Scan for the cell matching the given text and deliver its (x, y) coordinate at center. 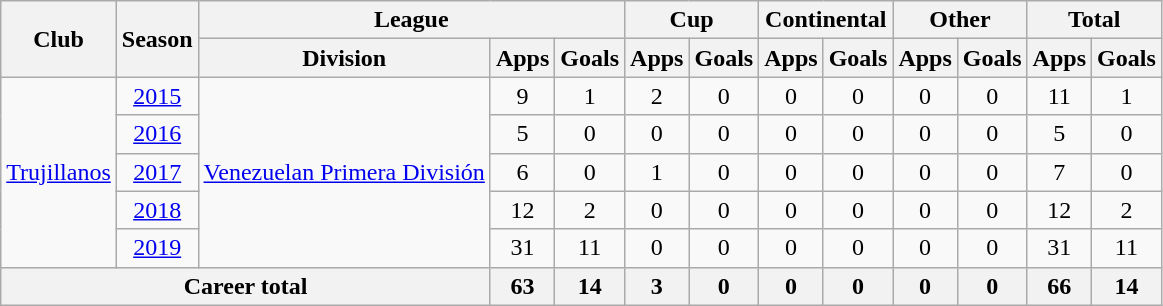
9 (522, 96)
2019 (157, 248)
2018 (157, 210)
League (411, 20)
3 (657, 286)
Total (1094, 20)
Cup (692, 20)
7 (1059, 172)
Continental (826, 20)
66 (1059, 286)
6 (522, 172)
Other (960, 20)
Career total (246, 286)
Trujillanos (59, 172)
63 (522, 286)
Club (59, 39)
Season (157, 39)
2017 (157, 172)
Division (344, 58)
2016 (157, 134)
2015 (157, 96)
Venezuelan Primera División (344, 172)
